Find where the given text appears and provide that cell's center as (x, y) coordinate. 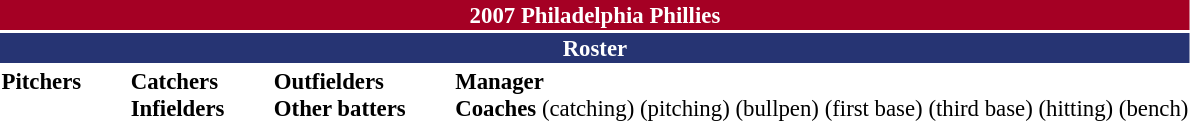
2007 Philadelphia Phillies (595, 15)
Roster (595, 48)
